Detect which cell encompasses the target text, then output its [x, y] center coordinate. 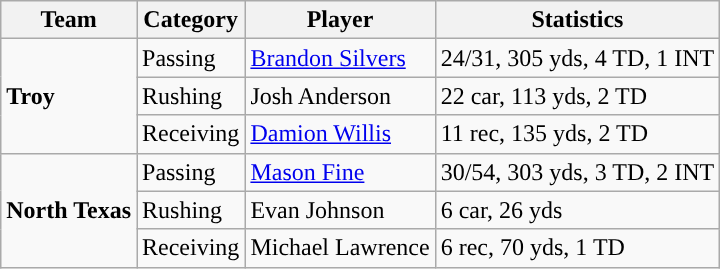
Statistics [578, 20]
Team [69, 20]
11 rec, 135 yds, 2 TD [578, 134]
Mason Fine [340, 172]
6 rec, 70 yds, 1 TD [578, 248]
30/54, 303 yds, 3 TD, 2 INT [578, 172]
24/31, 305 yds, 4 TD, 1 INT [578, 58]
Brandon Silvers [340, 58]
Damion Willis [340, 134]
Troy [69, 96]
North Texas [69, 210]
Player [340, 20]
Evan Johnson [340, 210]
22 car, 113 yds, 2 TD [578, 96]
6 car, 26 yds [578, 210]
Michael Lawrence [340, 248]
Category [190, 20]
Josh Anderson [340, 96]
